Capture the cell that displays the provided text and extract its (x, y) central coordinate. 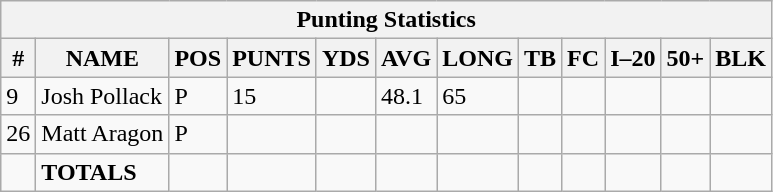
Josh Pollack (102, 96)
Matt Aragon (102, 134)
65 (478, 96)
PUNTS (272, 58)
Punting Statistics (386, 20)
AVG (406, 58)
TB (540, 58)
BLK (741, 58)
YDS (346, 58)
15 (272, 96)
48.1 (406, 96)
26 (18, 134)
# (18, 58)
NAME (102, 58)
POS (198, 58)
9 (18, 96)
50+ (686, 58)
LONG (478, 58)
I–20 (633, 58)
FC (584, 58)
TOTALS (102, 172)
